Determine the [x, y] coordinate at the center of the cell enclosing the given text.  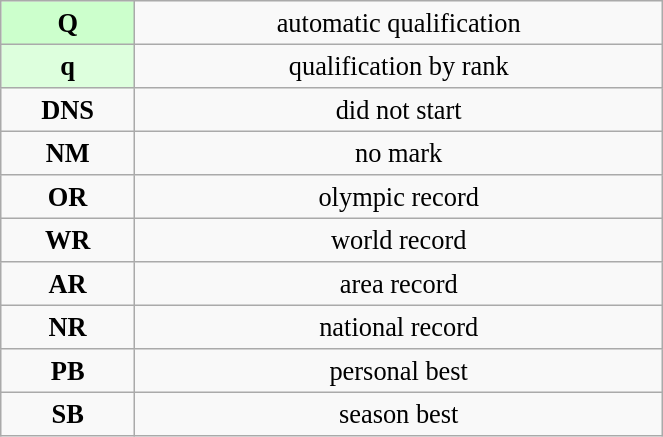
national record [399, 327]
OR [68, 197]
AR [68, 284]
DNS [68, 109]
q [68, 66]
no mark [399, 153]
season best [399, 414]
PB [68, 371]
Q [68, 22]
did not start [399, 109]
NR [68, 327]
world record [399, 240]
qualification by rank [399, 66]
WR [68, 240]
olympic record [399, 197]
SB [68, 414]
area record [399, 284]
NM [68, 153]
personal best [399, 371]
automatic qualification [399, 22]
